Return (X, Y) of the center of cell containing provided text 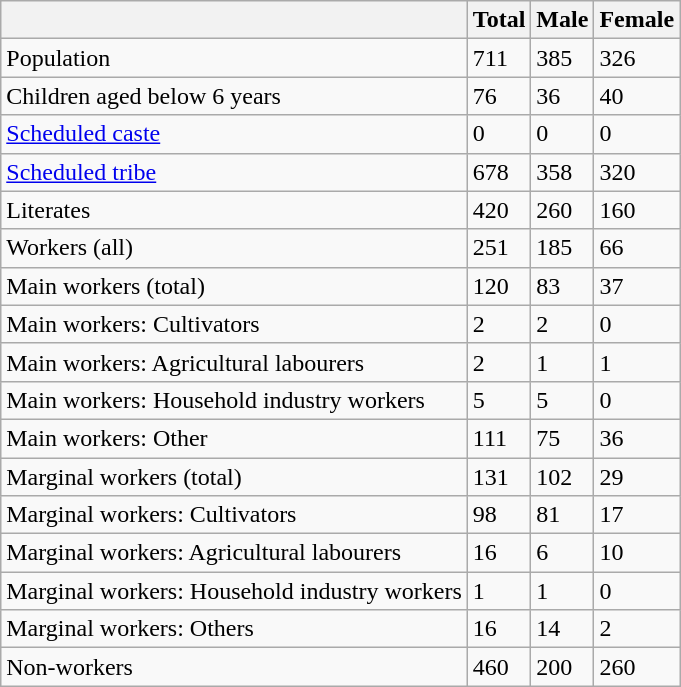
Marginal workers: Household industry workers (234, 591)
75 (562, 438)
Marginal workers (total) (234, 477)
320 (637, 172)
Main workers: Other (234, 438)
102 (562, 477)
420 (499, 210)
Children aged below 6 years (234, 96)
185 (562, 248)
711 (499, 58)
200 (562, 667)
Main workers (total) (234, 286)
326 (637, 58)
Main workers: Agricultural labourers (234, 362)
83 (562, 286)
Scheduled tribe (234, 172)
66 (637, 248)
Marginal workers: Cultivators (234, 515)
460 (499, 667)
Non-workers (234, 667)
10 (637, 553)
40 (637, 96)
81 (562, 515)
Main workers: Cultivators (234, 324)
131 (499, 477)
98 (499, 515)
120 (499, 286)
111 (499, 438)
Workers (all) (234, 248)
Main workers: Household industry workers (234, 400)
Marginal workers: Others (234, 629)
385 (562, 58)
Female (637, 20)
Male (562, 20)
678 (499, 172)
76 (499, 96)
Total (499, 20)
Literates (234, 210)
358 (562, 172)
17 (637, 515)
160 (637, 210)
Scheduled caste (234, 134)
37 (637, 286)
6 (562, 553)
251 (499, 248)
Marginal workers: Agricultural labourers (234, 553)
Population (234, 58)
29 (637, 477)
14 (562, 629)
